From the cell containing the given text, extract its center point as (x, y) coordinate. 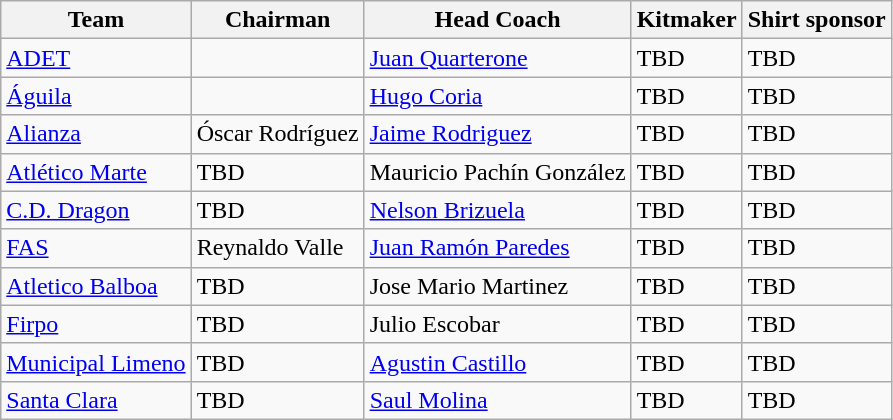
Head Coach (498, 20)
Jose Mario Martinez (498, 286)
Kitmaker (686, 20)
Juan Ramón Paredes (498, 248)
Reynaldo Valle (278, 248)
ADET (96, 58)
Saul Molina (498, 400)
Firpo (96, 324)
Santa Clara (96, 400)
Chairman (278, 20)
Atlético Marte (96, 172)
Shirt sponsor (816, 20)
Óscar Rodríguez (278, 134)
Atletico Balboa (96, 286)
FAS (96, 248)
Jaime Rodriguez (498, 134)
Alianza (96, 134)
Juan Quarterone (498, 58)
Nelson Brizuela (498, 210)
Julio Escobar (498, 324)
Municipal Limeno (96, 362)
C.D. Dragon (96, 210)
Hugo Coria (498, 96)
Agustin Castillo (498, 362)
Mauricio Pachín González (498, 172)
Team (96, 20)
Águila (96, 96)
